Search for the cell housing the specified text and yield its (x, y) center coordinate. 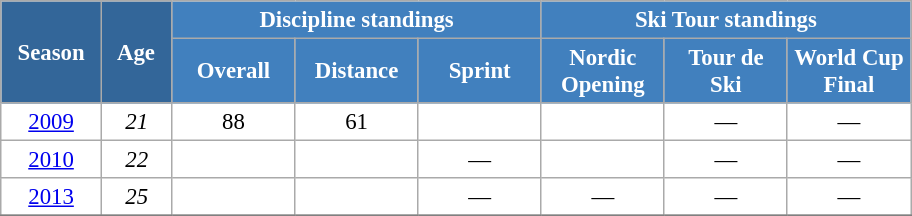
Age (136, 52)
Distance (356, 72)
2010 (52, 160)
Season (52, 52)
22 (136, 160)
Ski Tour standings (726, 20)
2013 (52, 197)
Overall (234, 72)
World CupFinal (848, 72)
61 (356, 122)
Sprint (480, 72)
88 (234, 122)
2009 (52, 122)
Tour deSki (726, 72)
25 (136, 197)
Discipline standings (356, 20)
21 (136, 122)
NordicOpening (602, 72)
